Detect which cell encompasses the target text, then output its [x, y] center coordinate. 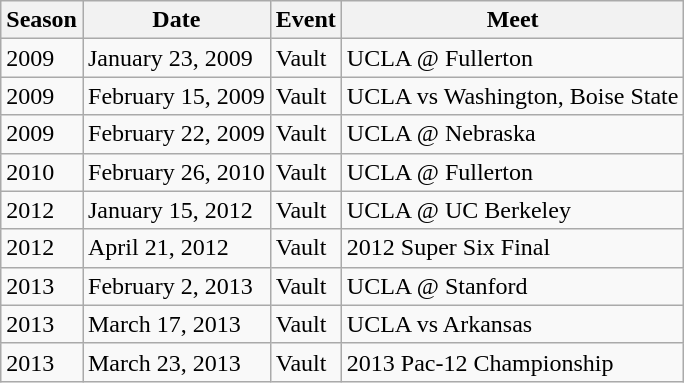
March 17, 2013 [176, 324]
February 2, 2013 [176, 286]
February 15, 2009 [176, 96]
2012 Super Six Final [512, 248]
January 15, 2012 [176, 210]
2010 [42, 172]
February 26, 2010 [176, 172]
April 21, 2012 [176, 248]
2013 Pac-12 Championship [512, 362]
UCLA @ Nebraska [512, 134]
UCLA vs Arkansas [512, 324]
Event [306, 20]
Date [176, 20]
UCLA @ UC Berkeley [512, 210]
January 23, 2009 [176, 58]
March 23, 2013 [176, 362]
February 22, 2009 [176, 134]
Meet [512, 20]
UCLA vs Washington, Boise State [512, 96]
Season [42, 20]
UCLA @ Stanford [512, 286]
